Pinpoint the cell where the given text exists, returning its (X, Y) midpoint coordinate. 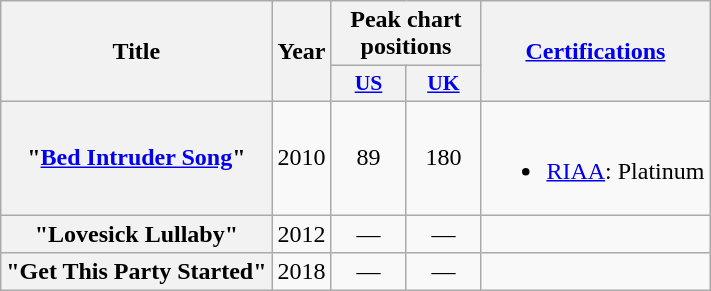
RIAA: Platinum (596, 158)
UK (444, 84)
2010 (302, 158)
2018 (302, 272)
Title (136, 52)
Peak chart positions (406, 34)
US (368, 84)
Certifications (596, 52)
180 (444, 158)
"Lovesick Lullaby" (136, 233)
"Get This Party Started" (136, 272)
2012 (302, 233)
Year (302, 52)
89 (368, 158)
"Bed Intruder Song" (136, 158)
